Detect which cell encompasses the target text, then output its [X, Y] center coordinate. 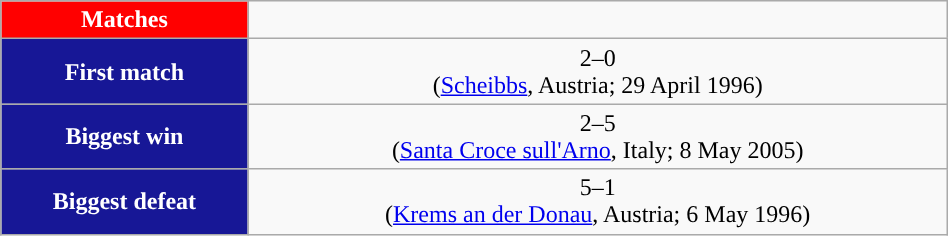
5–1 (Krems an der Donau, Austria; 6 May 1996) [598, 202]
First match [124, 72]
2–0 (Scheibbs, Austria; 29 April 1996) [598, 72]
Biggest win [124, 136]
2–5 (Santa Croce sull'Arno, Italy; 8 May 2005) [598, 136]
Matches [124, 20]
Biggest defeat [124, 202]
